Return the [x, y] coordinate for the center point of the cell that contains the specified text.  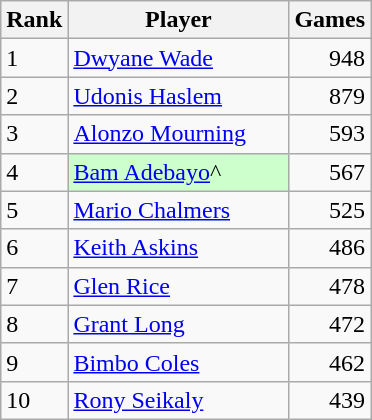
4 [34, 172]
Keith Askins [178, 248]
567 [330, 172]
Glen Rice [178, 286]
6 [34, 248]
1 [34, 58]
Bimbo Coles [178, 362]
7 [34, 286]
2 [34, 96]
Dwyane Wade [178, 58]
Bam Adebayo^ [178, 172]
472 [330, 324]
879 [330, 96]
5 [34, 210]
Alonzo Mourning [178, 134]
8 [34, 324]
Mario Chalmers [178, 210]
10 [34, 400]
9 [34, 362]
439 [330, 400]
Games [330, 20]
948 [330, 58]
462 [330, 362]
593 [330, 134]
Rony Seikaly [178, 400]
Grant Long [178, 324]
Rank [34, 20]
Udonis Haslem [178, 96]
486 [330, 248]
Player [178, 20]
478 [330, 286]
3 [34, 134]
525 [330, 210]
